Locate the cell with the specified text and output its [x, y] center coordinate. 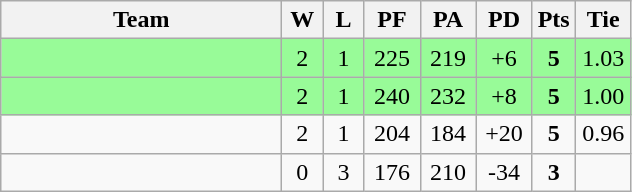
+20 [504, 134]
+8 [504, 96]
PD [504, 20]
Team [142, 20]
Tie [603, 20]
1.03 [603, 58]
176 [392, 172]
L [344, 20]
W [302, 20]
1.00 [603, 96]
219 [448, 58]
225 [392, 58]
184 [448, 134]
240 [392, 96]
Pts [554, 20]
0 [302, 172]
0.96 [603, 134]
-34 [504, 172]
232 [448, 96]
+6 [504, 58]
210 [448, 172]
PF [392, 20]
204 [392, 134]
PA [448, 20]
